For the text-containing cell, return its midpoint in (X, Y) coordinate format. 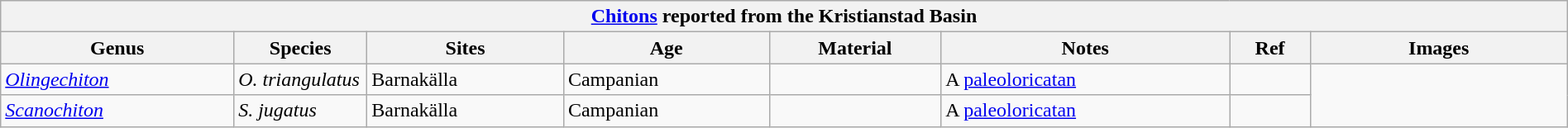
Scanochiton (117, 111)
S. jugatus (301, 111)
Images (1439, 48)
Chitons reported from the Kristianstad Basin (784, 17)
Notes (1085, 48)
Species (301, 48)
Material (855, 48)
Age (667, 48)
Ref (1270, 48)
Sites (466, 48)
Genus (117, 48)
Olingechiton (117, 79)
O. triangulatus (301, 79)
